Provide the (x, y) coordinate of the cell's center where the given text is located.  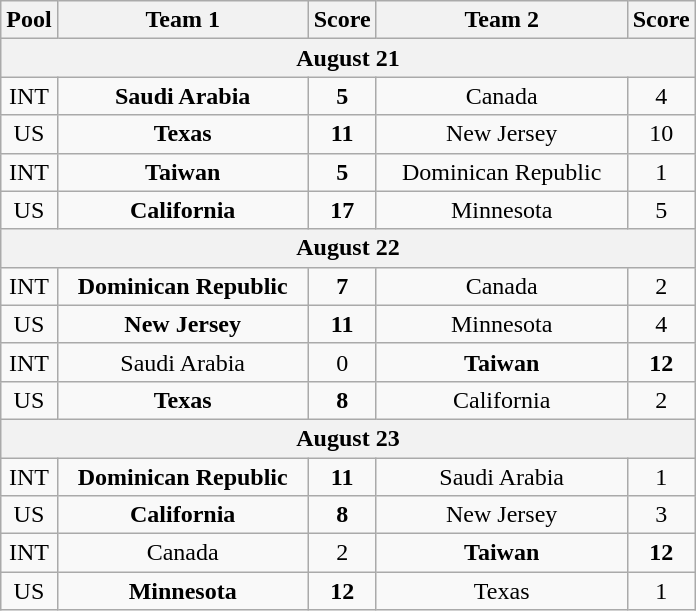
3 (661, 515)
0 (342, 362)
Team 2 (502, 20)
Pool (29, 20)
17 (342, 210)
August 21 (348, 58)
10 (661, 134)
August 22 (348, 248)
Team 1 (182, 20)
7 (342, 286)
August 23 (348, 438)
